From the cell containing the given text, extract its center point as [x, y] coordinate. 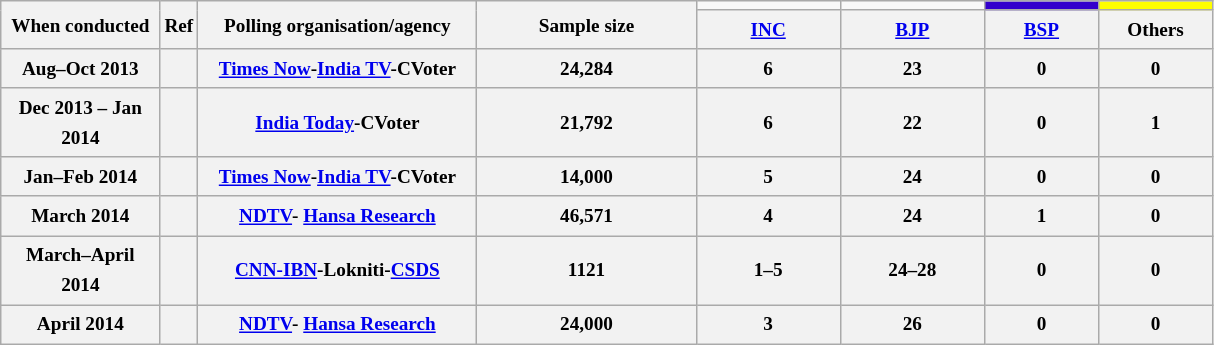
4 [768, 216]
INC [768, 30]
Others [1156, 30]
When conducted [80, 25]
March–April 2014 [80, 270]
March 2014 [80, 216]
23 [912, 68]
India Today-CVoter [338, 122]
46,571 [586, 216]
April 2014 [80, 324]
24,284 [586, 68]
21,792 [586, 122]
Dec 2013 – Jan 2014 [80, 122]
CNN-IBN-Lokniti-CSDS [338, 270]
1–5 [768, 270]
24–28 [912, 270]
Ref [179, 25]
BSP [1041, 30]
Sample size [586, 25]
BJP [912, 30]
Jan–Feb 2014 [80, 176]
24,000 [586, 324]
14,000 [586, 176]
3 [768, 324]
5 [768, 176]
Aug–Oct 2013 [80, 68]
Polling organisation/agency [338, 25]
26 [912, 324]
22 [912, 122]
1121 [586, 270]
